Extract the (X, Y) coordinate from the center of the cell holding the provided text.  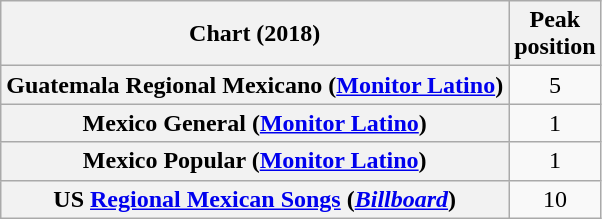
5 (555, 85)
US Regional Mexican Songs (Billboard) (255, 199)
10 (555, 199)
Mexico Popular (Monitor Latino) (255, 161)
Peak position (555, 34)
Guatemala Regional Mexicano (Monitor Latino) (255, 85)
Chart (2018) (255, 34)
Mexico General (Monitor Latino) (255, 123)
